For the text-containing cell, return its midpoint in (X, Y) coordinate format. 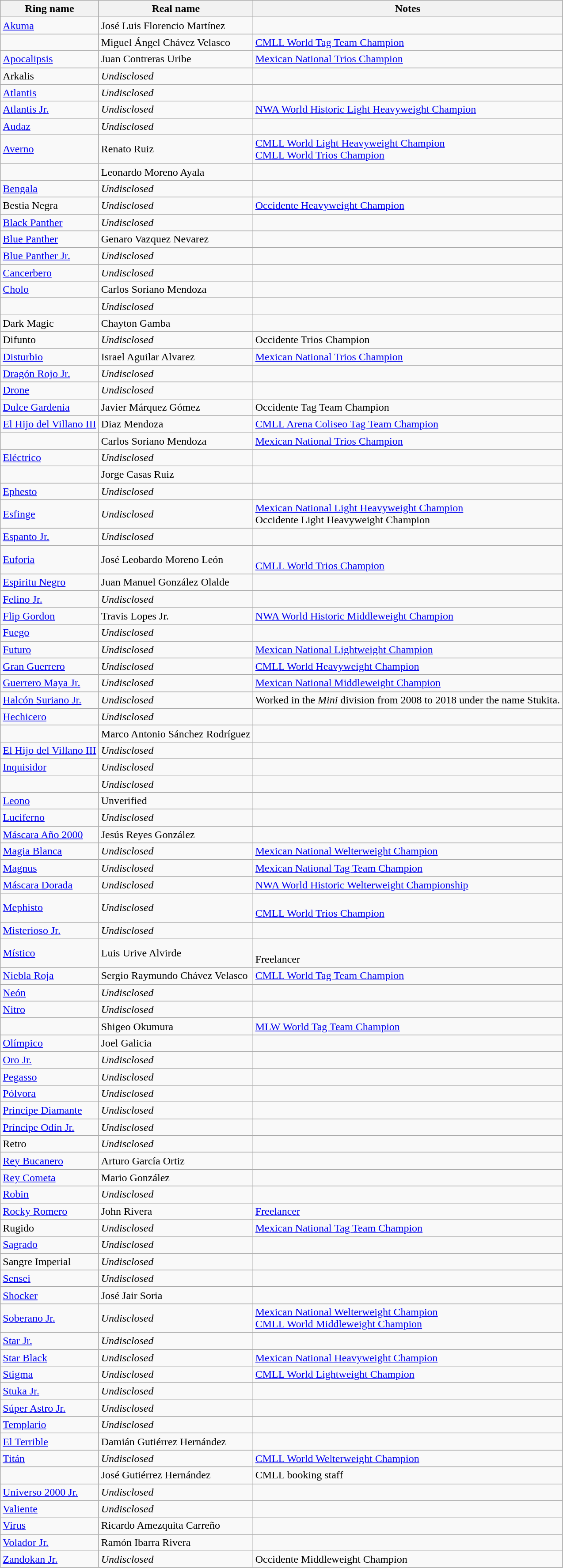
Valiente (49, 1509)
Mexican National Welterweight Champion (407, 851)
Bestia Negra (49, 205)
Máscara Dorada (49, 885)
Star Jr. (49, 1341)
Cholo (49, 290)
NWA World Historic Middleweight Champion (407, 616)
Espanto Jr. (49, 537)
Inquisidor (49, 767)
Leono (49, 801)
Mexican National Middleweight Champion (407, 683)
Sergio Raymundo Chávez Velasco (176, 976)
Ramón Ibarra Rivera (176, 1542)
Soberano Jr. (49, 1318)
Nitro (49, 1009)
Joel Galicia (176, 1043)
Pólvora (49, 1094)
Fuego (49, 633)
John Rivera (176, 1211)
Atlantis Jr. (49, 110)
Olímpico (49, 1043)
CMLL World Welterweight Champion (407, 1458)
Mexican National Welterweight ChampionCMLL World Middleweight Champion (407, 1318)
Occidente Heavyweight Champion (407, 205)
Chayton Gamba (176, 323)
CMLL World Heavyweight Champion (407, 666)
CMLL World Light Heavyweight ChampionCMLL World Trios Champion (407, 149)
Niebla Roja (49, 976)
Atlantis (49, 93)
Flip Gordon (49, 616)
Akuma (49, 26)
Eléctrico (49, 457)
Hechicero (49, 717)
Luis Urive Alvirde (176, 953)
Rugido (49, 1228)
Cancerbero (49, 273)
Pegasso (49, 1077)
Futuro (49, 650)
Robin (49, 1194)
Blue Panther Jr. (49, 256)
Diaz Mendoza (176, 424)
Dulce Gardenia (49, 407)
Miguel Ángel Chávez Velasco (176, 42)
Máscara Año 2000 (49, 835)
Audaz (49, 126)
Star Black (49, 1358)
Oro Jr. (49, 1060)
Blue Panther (49, 239)
Magnus (49, 868)
Magia Blanca (49, 851)
Volador Jr. (49, 1542)
Juan Manuel González Olalde (176, 582)
Guerrero Maya Jr. (49, 683)
Ricardo Amezquita Carreño (176, 1526)
Ring name (49, 9)
Mephisto (49, 908)
Notes (407, 9)
Sensei (49, 1278)
Occidente Trios Champion (407, 340)
Mexican National Light Heavyweight ChampionOccidente Light Heavyweight Champion (407, 514)
Mario González (176, 1178)
NWA World Historic Light Heavyweight Champion (407, 110)
Shocker (49, 1295)
Halcón Suriano Jr. (49, 700)
Gran Guerrero (49, 666)
Ephesto (49, 491)
Travis Lopes Jr. (176, 616)
José Jair Soria (176, 1295)
Jesús Reyes González (176, 835)
Dark Magic (49, 323)
CMLL Arena Coliseo Tag Team Champion (407, 424)
Rey Bucanero (49, 1161)
Averno (49, 149)
José Luis Florencio Martínez (176, 26)
Felino Jr. (49, 599)
José Leobardo Moreno León (176, 560)
Príncipe Odín Jr. (49, 1127)
Zandokan Jr. (49, 1559)
Worked in the Mini division from 2008 to 2018 under the name Stukita. (407, 700)
Occidente Tag Team Champion (407, 407)
Templario (49, 1425)
Damián Gutiérrez Hernández (176, 1442)
Súper Astro Jr. (49, 1408)
Arturo García Ortiz (176, 1161)
El Terrible (49, 1442)
Rey Cometa (49, 1178)
Rocky Romero (49, 1211)
Bengala (49, 189)
José Gutiérrez Hernández (176, 1475)
Juan Contreras Uribe (176, 59)
Arkalis (49, 76)
Titán (49, 1458)
Shigeo Okumura (176, 1026)
Drone (49, 390)
Mexican National Lightweight Champion (407, 650)
Marco Antonio Sánchez Rodríguez (176, 733)
Misterioso Jr. (49, 930)
Leonardo Moreno Ayala (176, 172)
Sagrado (49, 1245)
Espiritu Negro (49, 582)
Luciferno (49, 818)
Esfinge (49, 514)
Euforia (49, 560)
Stuka Jr. (49, 1391)
Stigma (49, 1375)
CMLL booking staff (407, 1475)
MLW World Tag Team Champion (407, 1026)
Místico (49, 953)
Unverified (176, 801)
NWA World Historic Welterweight Championship (407, 885)
Principe Diamante (49, 1111)
Mexican National Heavyweight Champion (407, 1358)
Javier Márquez Gómez (176, 407)
Sangre Imperial (49, 1262)
Real name (176, 9)
Jorge Casas Ruiz (176, 474)
Israel Aguilar Alvarez (176, 357)
Black Panther (49, 222)
Renato Ruiz (176, 149)
Retro (49, 1144)
CMLL World Lightweight Champion (407, 1375)
Dragón Rojo Jr. (49, 374)
Neón (49, 993)
Disturbio (49, 357)
Difunto (49, 340)
Genaro Vazquez Nevarez (176, 239)
Occidente Middleweight Champion (407, 1559)
Apocalipsis (49, 59)
Universo 2000 Jr. (49, 1492)
Virus (49, 1526)
